Locate the cell with the specified text and output its [X, Y] center coordinate. 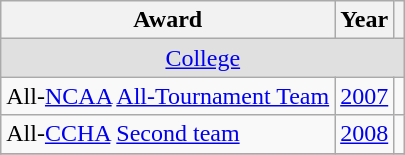
Year [364, 20]
All-CCHA Second team [168, 134]
Award [168, 20]
All-NCAA All-Tournament Team [168, 96]
2008 [364, 134]
2007 [364, 96]
College [203, 58]
